Search for the cell housing the specified text and yield its [x, y] center coordinate. 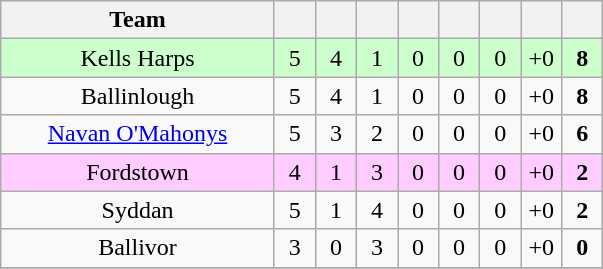
Syddan [138, 210]
Ballinlough [138, 96]
Team [138, 20]
Kells Harps [138, 58]
6 [582, 134]
Fordstown [138, 172]
Ballivor [138, 248]
Navan O'Mahonys [138, 134]
